Detect which cell encompasses the target text, then output its [x, y] center coordinate. 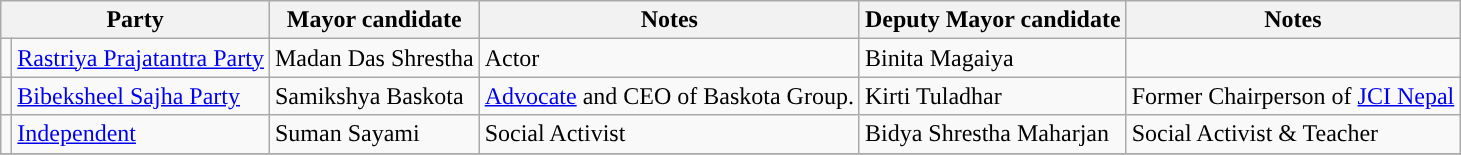
Binita Magaiya [992, 58]
Social Activist [669, 134]
Madan Das Shrestha [374, 58]
Bidya Shrestha Maharjan [992, 134]
Social Activist & Teacher [1293, 134]
Suman Sayami [374, 134]
Independent [141, 134]
Actor [669, 58]
Kirti Tuladhar [992, 96]
Deputy Mayor candidate [992, 20]
Former Chairperson of JCI Nepal [1293, 96]
Samikshya Baskota [374, 96]
Mayor candidate [374, 20]
Bibeksheel Sajha Party [141, 96]
Rastriya Prajatantra Party [141, 58]
Advocate and CEO of Baskota Group. [669, 96]
Party [136, 20]
